Return the [x, y] coordinate for the center point of the cell that contains the specified text.  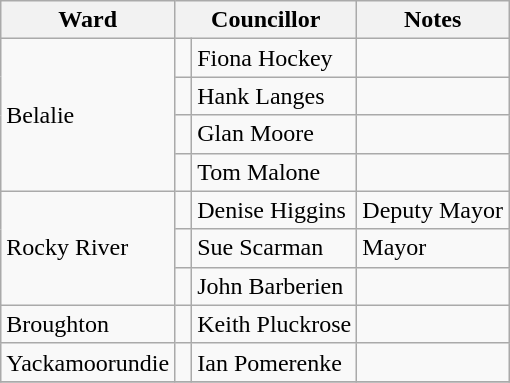
Tom Malone [274, 172]
Hank Langes [274, 96]
Fiona Hockey [274, 58]
Notes [433, 20]
Broughton [88, 324]
Rocky River [88, 248]
Ian Pomerenke [274, 362]
Glan Moore [274, 134]
Ward [88, 20]
Denise Higgins [274, 210]
John Barberien [274, 286]
Mayor [433, 248]
Keith Pluckrose [274, 324]
Belalie [88, 115]
Councillor [266, 20]
Sue Scarman [274, 248]
Yackamoorundie [88, 362]
Deputy Mayor [433, 210]
